Locate the cell with the specified text and output its [X, Y] center coordinate. 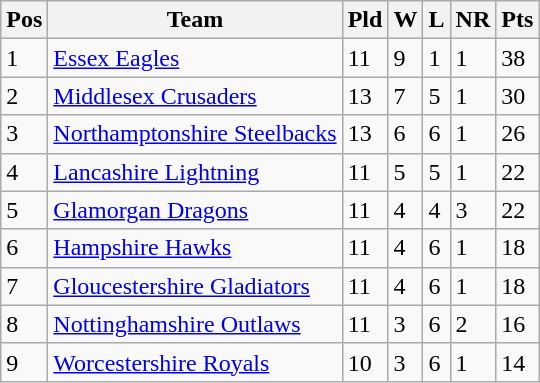
Northamptonshire Steelbacks [195, 134]
Gloucestershire Gladiators [195, 286]
Glamorgan Dragons [195, 210]
Pts [518, 20]
Pos [24, 20]
Worcestershire Royals [195, 362]
30 [518, 96]
16 [518, 324]
Team [195, 20]
10 [365, 362]
38 [518, 58]
Pld [365, 20]
W [406, 20]
26 [518, 134]
8 [24, 324]
Nottinghamshire Outlaws [195, 324]
14 [518, 362]
Lancashire Lightning [195, 172]
NR [473, 20]
Essex Eagles [195, 58]
Middlesex Crusaders [195, 96]
Hampshire Hawks [195, 248]
L [436, 20]
